Identify which cell holds the provided text, then report its [X, Y] central coordinate. 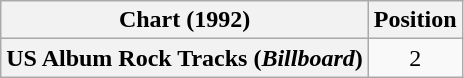
Chart (1992) [185, 20]
Position [415, 20]
US Album Rock Tracks (Billboard) [185, 58]
2 [415, 58]
